Output the [x, y] coordinate of the center of the cell containing the given text.  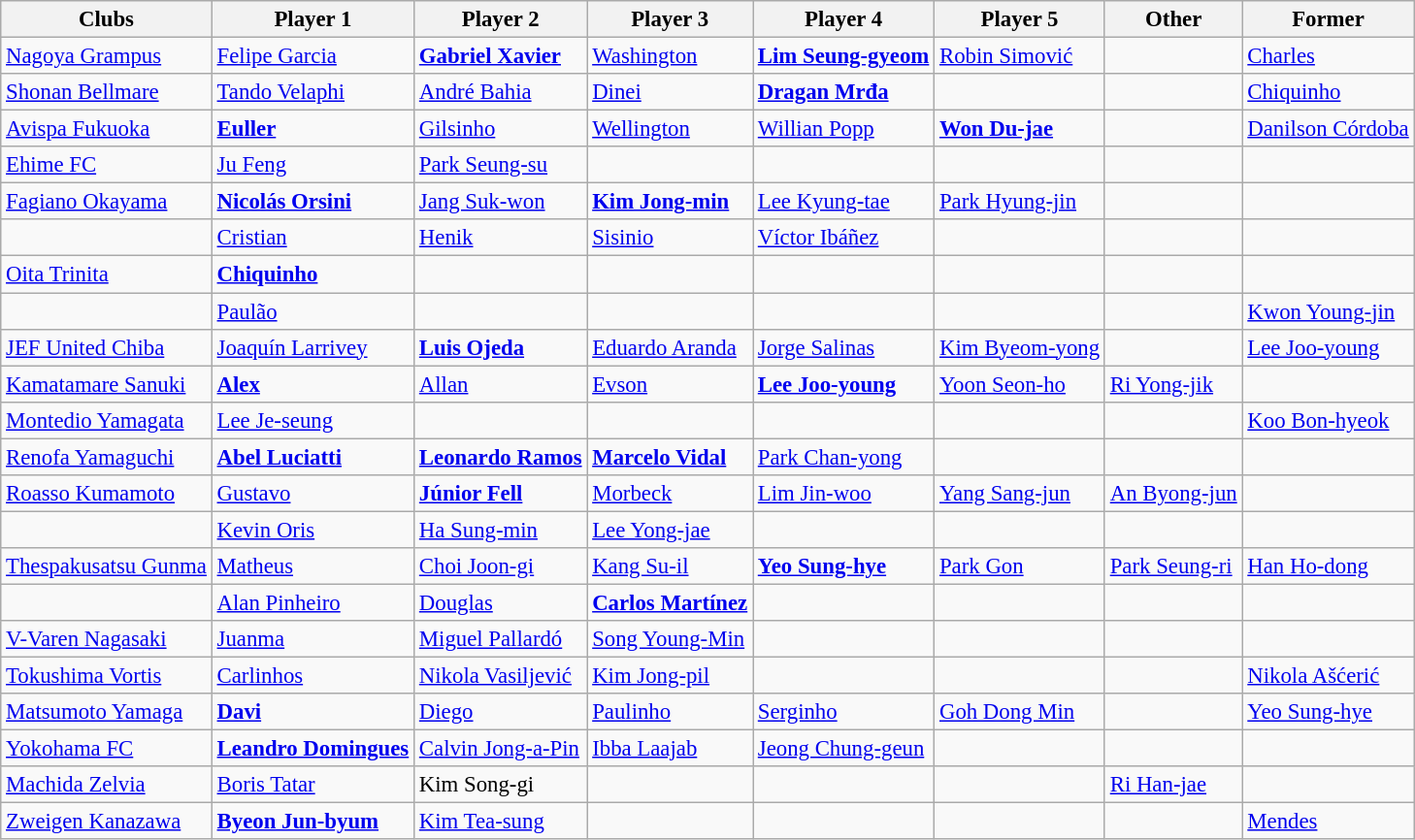
Oita Trinita [107, 275]
Ri Yong-jik [1173, 384]
Yoon Seon-ho [1020, 384]
Lee Kyung-tae [844, 202]
Joaquín Larrivey [313, 347]
Washington [670, 56]
Song Young-Min [670, 639]
Evson [670, 384]
Player 1 [313, 19]
Diego [501, 712]
Miguel Pallardó [501, 639]
Jang Suk-won [501, 202]
Choi Joon-gi [501, 566]
Ehime FC [107, 165]
Avispa Fukuoka [107, 129]
Kim Song-gi [501, 785]
V-Varen Nagasaki [107, 639]
Yang Sang-jun [1020, 494]
Marcelo Vidal [670, 457]
Gabriel Xavier [501, 56]
Former [1328, 19]
Han Ho-dong [1328, 566]
Kang Su-il [670, 566]
Koo Bon-hyeok [1328, 420]
Ju Feng [313, 165]
Calvin Jong-a-Pin [501, 749]
Mendes [1328, 822]
Jorge Salinas [844, 347]
Park Gon [1020, 566]
An Byong-jun [1173, 494]
Kamatamare Sanuki [107, 384]
Nikola Vasiljević [501, 676]
Zweigen Kanazawa [107, 822]
Ha Sung-min [501, 530]
JEF United Chiba [107, 347]
Kim Jong-pil [670, 676]
Ibba Laajab [670, 749]
Juanma [313, 639]
Serginho [844, 712]
Lim Seung-gyeom [844, 56]
Goh Dong Min [1020, 712]
Júnior Fell [501, 494]
Player 4 [844, 19]
Shonan Bellmare [107, 92]
Gustavo [313, 494]
Clubs [107, 19]
Nagoya Grampus [107, 56]
Roasso Kumamoto [107, 494]
André Bahia [501, 92]
Park Chan-yong [844, 457]
Park Seung-su [501, 165]
Renofa Yamaguchi [107, 457]
Cristian [313, 238]
Robin Simović [1020, 56]
Player 2 [501, 19]
Kim Jong-min [670, 202]
Danilson Córdoba [1328, 129]
Alan Pinheiro [313, 602]
Park Hyung-jin [1020, 202]
Carlos Martínez [670, 602]
Lee Je-seung [313, 420]
Wellington [670, 129]
Dinei [670, 92]
Carlinhos [313, 676]
Thespakusatsu Gunma [107, 566]
Charles [1328, 56]
Luis Ojeda [501, 347]
Kevin Oris [313, 530]
Fagiano Okayama [107, 202]
Lee Yong-jae [670, 530]
Sisinio [670, 238]
Player 5 [1020, 19]
Matheus [313, 566]
Gilsinho [501, 129]
Jeong Chung-geun [844, 749]
Tando Velaphi [313, 92]
Felipe Garcia [313, 56]
Leonardo Ramos [501, 457]
Kim Byeom-yong [1020, 347]
Víctor Ibáñez [844, 238]
Paulão [313, 311]
Nikola Ašćerić [1328, 676]
Dragan Mrđa [844, 92]
Morbeck [670, 494]
Euller [313, 129]
Lim Jin-woo [844, 494]
Kim Tea-sung [501, 822]
Machida Zelvia [107, 785]
Paulinho [670, 712]
Eduardo Aranda [670, 347]
Kwon Young-jin [1328, 311]
Won Du-jae [1020, 129]
Matsumoto Yamaga [107, 712]
Boris Tatar [313, 785]
Yokohama FC [107, 749]
Alex [313, 384]
Byeon Jun-byum [313, 822]
Park Seung-ri [1173, 566]
Abel Luciatti [313, 457]
Tokushima Vortis [107, 676]
Player 3 [670, 19]
Other [1173, 19]
Leandro Domingues [313, 749]
Ri Han-jae [1173, 785]
Willian Popp [844, 129]
Henik [501, 238]
Allan [501, 384]
Nicolás Orsini [313, 202]
Douglas [501, 602]
Davi [313, 712]
Montedio Yamagata [107, 420]
